Identify which cell holds the provided text, then report its (x, y) central coordinate. 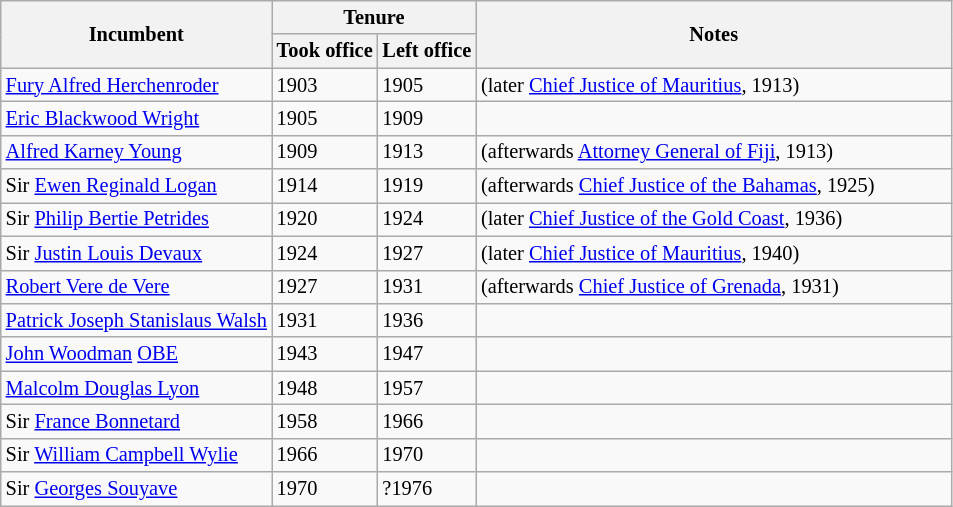
(later Chief Justice of Mauritius, 1940) (714, 253)
Sir France Bonnetard (136, 421)
Sir Justin Louis Devaux (136, 253)
Alfred Karney Young (136, 152)
Robert Vere de Vere (136, 287)
Left office (428, 51)
1957 (428, 388)
Malcolm Douglas Lyon (136, 388)
Tenure (374, 17)
Sir Philip Bertie Petrides (136, 219)
(afterwards Attorney General of Fiji, 1913) (714, 152)
(afterwards Chief Justice of Grenada, 1931) (714, 287)
Eric Blackwood Wright (136, 118)
Fury Alfred Herchenroder (136, 85)
1903 (325, 85)
?1976 (428, 489)
1948 (325, 388)
(afterwards Chief Justice of the Bahamas, 1925) (714, 186)
1920 (325, 219)
Sir William Campbell Wylie (136, 455)
1919 (428, 186)
(later Chief Justice of Mauritius, 1913) (714, 85)
Patrick Joseph Stanislaus Walsh (136, 320)
1913 (428, 152)
Notes (714, 34)
Incumbent (136, 34)
Took office (325, 51)
1914 (325, 186)
(later Chief Justice of the Gold Coast, 1936) (714, 219)
1947 (428, 354)
1943 (325, 354)
1958 (325, 421)
1936 (428, 320)
Sir Georges Souyave (136, 489)
John Woodman OBE (136, 354)
Sir Ewen Reginald Logan (136, 186)
